Extract the [x, y] coordinate from the center of the cell holding the provided text.  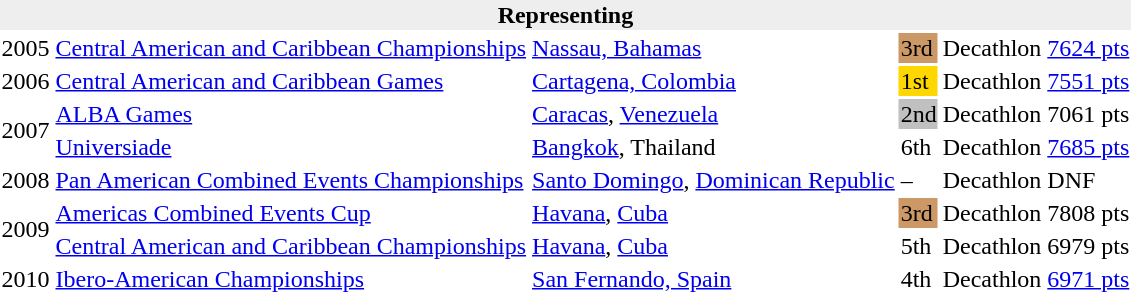
7808 pts [1088, 213]
Representing [566, 15]
7624 pts [1088, 48]
1st [918, 81]
– [918, 180]
2007 [26, 130]
ALBA Games [291, 114]
5th [918, 246]
Nassau, Bahamas [714, 48]
6th [918, 147]
Pan American Combined Events Championships [291, 180]
Cartagena, Colombia [714, 81]
2008 [26, 180]
2009 [26, 230]
7551 pts [1088, 81]
2006 [26, 81]
Bangkok, Thailand [714, 147]
7685 pts [1088, 147]
Americas Combined Events Cup [291, 213]
6979 pts [1088, 246]
Central American and Caribbean Games [291, 81]
2005 [26, 48]
DNF [1088, 180]
Universiade [291, 147]
Caracas, Venezuela [714, 114]
Santo Domingo, Dominican Republic [714, 180]
2nd [918, 114]
7061 pts [1088, 114]
